Extract the [x, y] coordinate from the center of the cell holding the provided text.  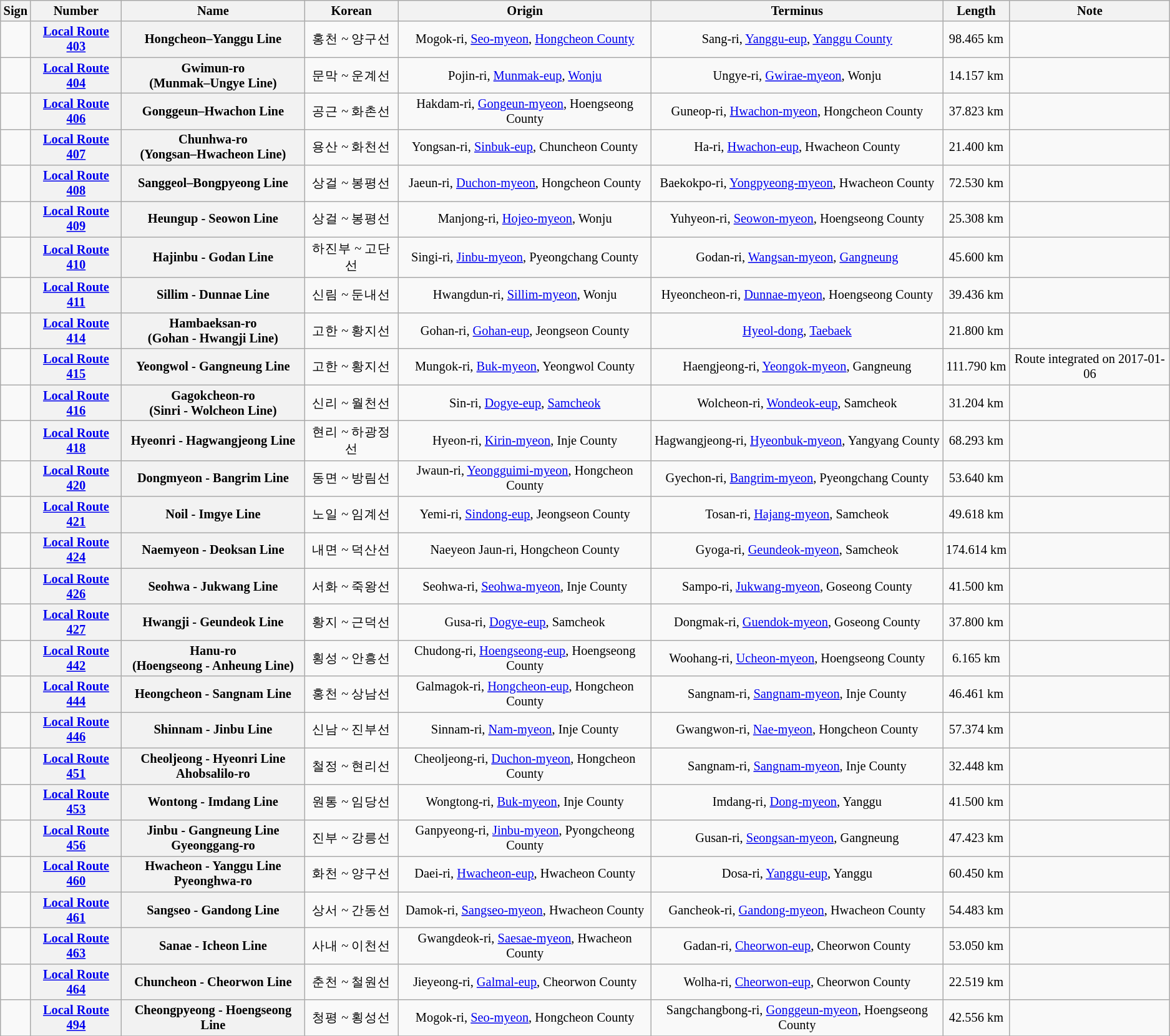
Gagokcheon-ro(Sinri - Wolcheon Line) [213, 403]
21.800 km [976, 331]
Local Route 461 [76, 910]
Local Route 421 [76, 515]
Heungup - Seowon Line [213, 219]
Wontong - Imdang Line [213, 802]
Gohan-ri, Gohan-eup, Jeongseon County [524, 331]
Naeyeon Jaun-ri, Hongcheon County [524, 550]
Local Route 420 [76, 478]
22.519 km [976, 982]
Local Route 451 [76, 766]
Gadan-ri, Cheorwon-eup, Cheorwon County [797, 946]
Local Route 407 [76, 147]
Hyeon-ri, Kirin-myeon, Inje County [524, 440]
Hajinbu - Godan Line [213, 257]
홍천 ~ 상남선 [352, 694]
Hagwangjeong-ri, Hyeonbuk-myeon, Yangyang County [797, 440]
Local Route 411 [76, 295]
Noil - Imgye Line [213, 515]
Cheongpyeong - Hoengseong Line [213, 1018]
화천 ~ 양구선 [352, 874]
상서 ~ 간동선 [352, 910]
Mungok-ri, Buk-myeon, Yeongwol County [524, 367]
Naemyeon - Deoksan Line [213, 550]
하진부 ~ 고단선 [352, 257]
68.293 km [976, 440]
Dongmak-ri, Guendok-myeon, Goseong County [797, 622]
Wolha-ri, Cheorwon-eup, Cheorwon County [797, 982]
60.450 km [976, 874]
Local Route 414 [76, 331]
Manjong-ri, Hojeo-myeon, Wonju [524, 219]
Imdang-ri, Dong-myeon, Yanggu [797, 802]
Hanu-ro(Hoengseong - Anheung Line) [213, 658]
Dosa-ri, Yanggu-eup, Yanggu [797, 874]
Hwacheon - Yanggu LinePyeonghwa-ro [213, 874]
원통 ~ 임당선 [352, 802]
Local Route 494 [76, 1018]
Local Route 426 [76, 586]
Gusa-ri, Dogye-eup, Samcheok [524, 622]
Haengjeong-ri, Yeongok-myeon, Gangneung [797, 367]
Note [1090, 11]
Gwangdeok-ri, Saesae-myeon, Hwacheon County [524, 946]
Sang-ri, Yanggu-eup, Yanggu County [797, 39]
Local Route 410 [76, 257]
Local Route 424 [76, 550]
Local Route 463 [76, 946]
Wolcheon-ri, Wondeok-eup, Samcheok [797, 403]
57.374 km [976, 730]
Local Route 416 [76, 403]
Hyeol-dong, Taebaek [797, 331]
37.823 km [976, 111]
46.461 km [976, 694]
Local Route 415 [76, 367]
14.157 km [976, 75]
Cheoljeong - Hyeonri LineAhobsalilo-ro [213, 766]
진부 ~ 강릉선 [352, 838]
Sangchangbong-ri, Gonggeun-myeon, Hoengseong County [797, 1018]
42.556 km [976, 1018]
Yongsan-ri, Sinbuk-eup, Chuncheon County [524, 147]
98.465 km [976, 39]
Korean [352, 11]
횡성 ~ 안흥선 [352, 658]
Ungye-ri, Gwirae-myeon, Wonju [797, 75]
Yemi-ri, Sindong-eup, Jeongseon County [524, 515]
Local Route 408 [76, 183]
Hwangji - Geundeok Line [213, 622]
174.614 km [976, 550]
Hakdam-ri, Gongeun-myeon, Hoengseong County [524, 111]
Ha-ri, Hwachon-eup, Hwacheon County [797, 147]
신남 ~ 진부선 [352, 730]
Chunhwa-ro(Yongsan–Hwacheon Line) [213, 147]
Local Route 442 [76, 658]
37.800 km [976, 622]
Sign [16, 11]
Sinnam-ri, Nam-myeon, Inje County [524, 730]
53.640 km [976, 478]
Origin [524, 11]
Sillim - Dunnae Line [213, 295]
111.790 km [976, 367]
Shinnam - Jinbu Line [213, 730]
Sangseo - Gandong Line [213, 910]
서화 ~ 죽왕선 [352, 586]
Local Route 427 [76, 622]
Jieyeong-ri, Galmal-eup, Cheorwon County [524, 982]
Heongcheon - Sangnam Line [213, 694]
현리 ~ 하광정선 [352, 440]
Jwaun-ri, Yeongguimi-myeon, Hongcheon County [524, 478]
Local Route 406 [76, 111]
Gonggeun–Hwachon Line [213, 111]
Daei-ri, Hwacheon-eup, Hwacheon County [524, 874]
Galmagok-ri, Hongcheon-eup, Hongcheon County [524, 694]
Seohwa - Jukwang Line [213, 586]
Cheoljeong-ri, Duchon-myeon, Hongcheon County [524, 766]
Wongtong-ri, Buk-myeon, Inje County [524, 802]
Gusan-ri, Seongsan-myeon, Gangneung [797, 838]
Yeongwol - Gangneung Line [213, 367]
Length [976, 11]
Ganpyeong-ri, Jinbu-myeon, Pyongcheong County [524, 838]
홍천 ~ 양구선 [352, 39]
Damok-ri, Sangseo-myeon, Hwacheon County [524, 910]
Chudong-ri, Hoengseong-eup, Hoengseong County [524, 658]
청평 ~ 횡성선 [352, 1018]
Local Route 444 [76, 694]
Gwimun-ro(Munmak–Ungye Line) [213, 75]
Gancheok-ri, Gandong-myeon, Hwacheon County [797, 910]
Gwangwon-ri, Nae-myeon, Hongcheon County [797, 730]
춘천 ~ 철원선 [352, 982]
47.423 km [976, 838]
Gyechon-ri, Bangrim-myeon, Pyeongchang County [797, 478]
Guneop-ri, Hwachon-myeon, Hongcheon County [797, 111]
49.618 km [976, 515]
Number [76, 11]
Woohang-ri, Ucheon-myeon, Hoengseong County [797, 658]
Singi-ri, Jinbu-myeon, Pyeongchang County [524, 257]
Sanae - Icheon Line [213, 946]
내면 ~ 덕산선 [352, 550]
Sin-ri, Dogye-eup, Samcheok [524, 403]
25.308 km [976, 219]
Gyoga-ri, Geundeok-myeon, Samcheok [797, 550]
Local Route 460 [76, 874]
Hyeoncheon-ri, Dunnae-myeon, Hoengseong County [797, 295]
Local Route 403 [76, 39]
Pojin-ri, Munmak-eup, Wonju [524, 75]
Hambaeksan-ro(Gohan - Hwangji Line) [213, 331]
Local Route 456 [76, 838]
Local Route 409 [76, 219]
Jaeun-ri, Duchon-myeon, Hongcheon County [524, 183]
Dongmyeon - Bangrim Line [213, 478]
철정 ~ 현리선 [352, 766]
Baekokpo-ri, Yongpyeong-myeon, Hwacheon County [797, 183]
21.400 km [976, 147]
신리 ~ 월천선 [352, 403]
Godan-ri, Wangsan-myeon, Gangneung [797, 257]
황지 ~ 근덕선 [352, 622]
문막 ~ 운계선 [352, 75]
Hyeonri - Hagwangjeong Line [213, 440]
Local Route 464 [76, 982]
Tosan-ri, Hajang-myeon, Samcheok [797, 515]
Local Route 418 [76, 440]
53.050 km [976, 946]
공근 ~ 화촌선 [352, 111]
Hongcheon–Yanggu Line [213, 39]
Name [213, 11]
Route integrated on 2017-01-06 [1090, 367]
Sanggeol–Bongpyeong Line [213, 183]
용산 ~ 화천선 [352, 147]
노일 ~ 임계선 [352, 515]
Hwangdun-ri, Sillim-myeon, Wonju [524, 295]
동면 ~ 방림선 [352, 478]
Local Route 453 [76, 802]
54.483 km [976, 910]
31.204 km [976, 403]
신림 ~ 둔내선 [352, 295]
Jinbu - Gangneung LineGyeonggang-ro [213, 838]
Yuhyeon-ri, Seowon-myeon, Hoengseong County [797, 219]
32.448 km [976, 766]
사내 ~ 이천선 [352, 946]
Local Route 446 [76, 730]
Local Route 404 [76, 75]
Terminus [797, 11]
72.530 km [976, 183]
Seohwa-ri, Seohwa-myeon, Inje County [524, 586]
45.600 km [976, 257]
6.165 km [976, 658]
Sampo-ri, Jukwang-myeon, Goseong County [797, 586]
39.436 km [976, 295]
Chuncheon - Cheorwon Line [213, 982]
